From the cell containing the given text, extract its center point as [X, Y] coordinate. 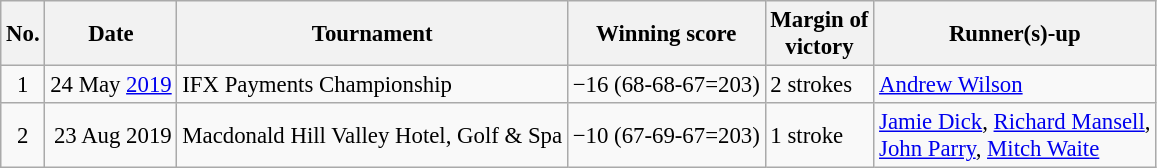
Macdonald Hill Valley Hotel, Golf & Spa [372, 136]
1 [23, 85]
Runner(s)-up [1015, 34]
24 May 2019 [111, 85]
−10 (67-69-67=203) [666, 136]
Winning score [666, 34]
Date [111, 34]
2 strokes [820, 85]
Margin ofvictory [820, 34]
2 [23, 136]
Andrew Wilson [1015, 85]
Tournament [372, 34]
No. [23, 34]
Jamie Dick, Richard Mansell, John Parry, Mitch Waite [1015, 136]
−16 (68-68-67=203) [666, 85]
1 stroke [820, 136]
IFX Payments Championship [372, 85]
23 Aug 2019 [111, 136]
